Return (x, y) of the center of cell containing provided text 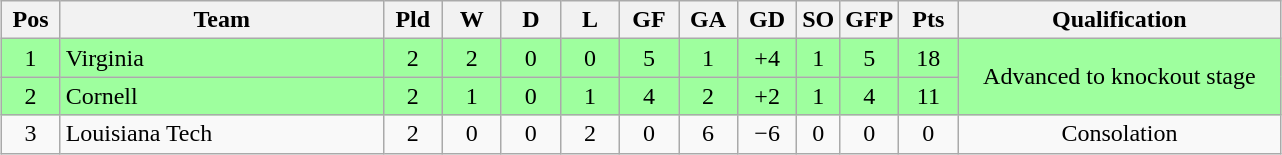
Pts (928, 20)
D (530, 20)
Virginia (222, 58)
Cornell (222, 96)
GFP (870, 20)
L (590, 20)
Advanced to knockout stage (1120, 77)
GF (648, 20)
Pos (30, 20)
−6 (768, 134)
6 (708, 134)
18 (928, 58)
Louisiana Tech (222, 134)
Consolation (1120, 134)
Team (222, 20)
11 (928, 96)
Pld (412, 20)
GD (768, 20)
SO (818, 20)
GA (708, 20)
+2 (768, 96)
W (472, 20)
3 (30, 134)
Qualification (1120, 20)
+4 (768, 58)
